Provide the (x, y) coordinate of the cell's center where the given text is located.  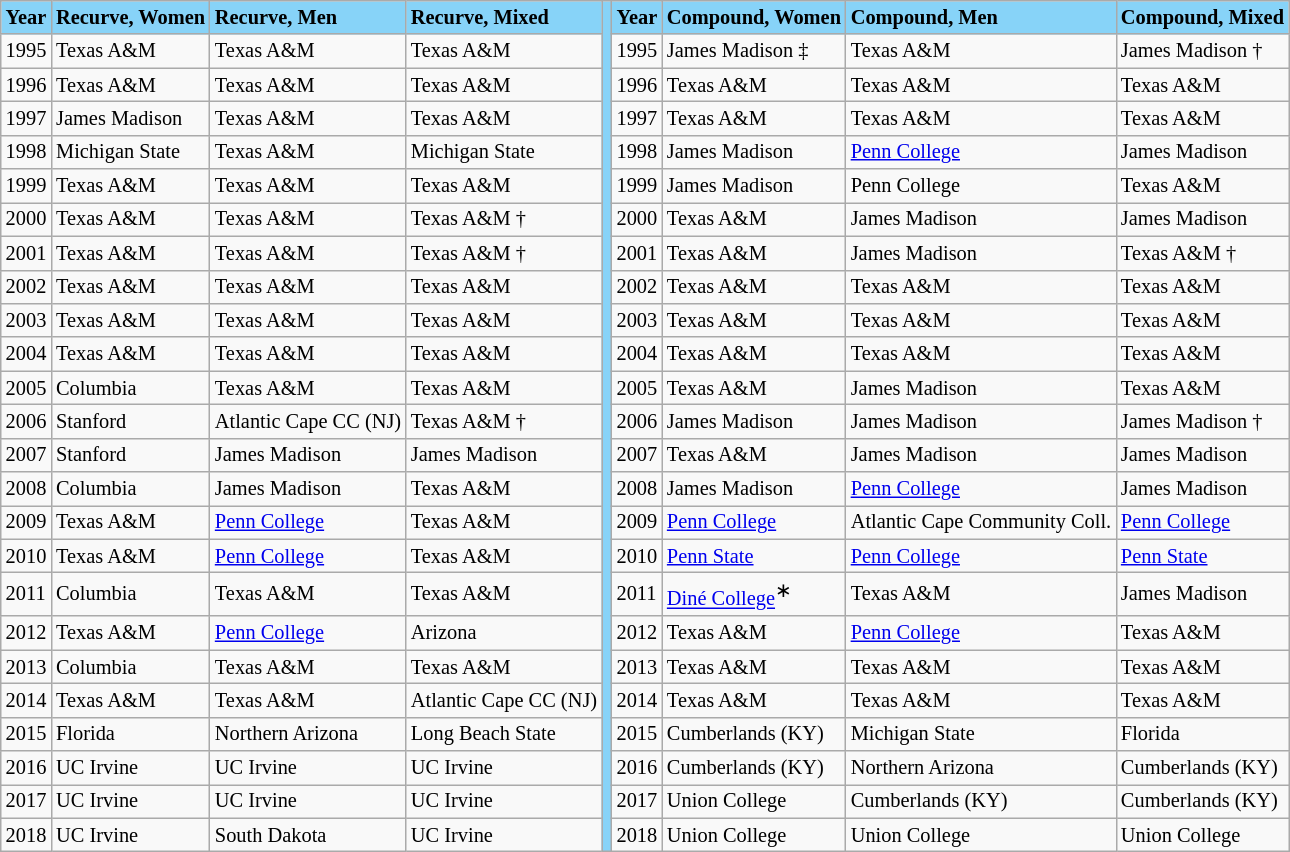
Recurve, Mixed (504, 17)
Compound, Women (754, 17)
Atlantic Cape Community Coll. (981, 522)
Compound, Mixed (1202, 17)
South Dakota (308, 835)
Recurve, Women (130, 17)
Compound, Men (981, 17)
Long Beach State (504, 734)
Recurve, Men (308, 17)
Diné College∗ (754, 594)
Arizona (504, 633)
James Madison ‡ (754, 51)
